Locate the cell with the specified text and output its [X, Y] center coordinate. 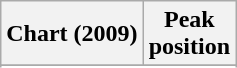
Peakposition [189, 34]
Chart (2009) [72, 34]
